Detect which cell encompasses the target text, then output its [x, y] center coordinate. 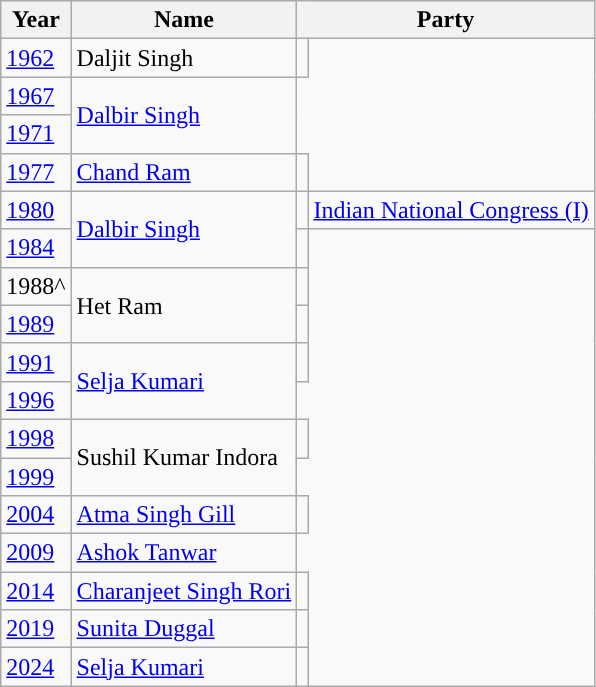
1971 [36, 134]
1991 [36, 362]
1996 [36, 400]
Indian National Congress (I) [451, 210]
Party [446, 20]
Het Ram [184, 305]
Daljit Singh [184, 58]
Ashok Tanwar [184, 553]
1988^ [36, 286]
Chand Ram [184, 172]
1980 [36, 210]
2009 [36, 553]
2014 [36, 591]
1998 [36, 438]
Year [36, 20]
Sunita Duggal [184, 629]
2024 [36, 667]
1989 [36, 324]
1967 [36, 96]
1977 [36, 172]
1984 [36, 248]
Name [184, 20]
1962 [36, 58]
Sushil Kumar Indora [184, 457]
2019 [36, 629]
1999 [36, 477]
2004 [36, 515]
Atma Singh Gill [184, 515]
Charanjeet Singh Rori [184, 591]
